Search for the cell housing the specified text and yield its (x, y) center coordinate. 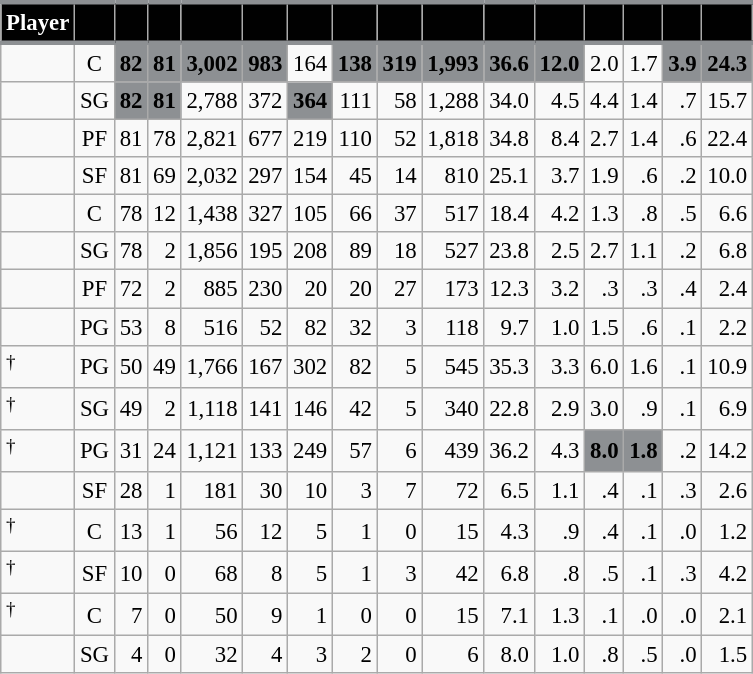
6.9 (727, 408)
6.6 (727, 214)
3.2 (559, 289)
1.8 (644, 451)
208 (310, 251)
69 (164, 176)
181 (212, 491)
1,121 (212, 451)
30 (266, 491)
1.2 (727, 530)
2.5 (559, 251)
Player (38, 22)
12.3 (509, 289)
2.2 (727, 327)
545 (453, 366)
164 (310, 62)
677 (266, 139)
118 (453, 327)
23.8 (509, 251)
1,856 (212, 251)
36.2 (509, 451)
18.4 (509, 214)
133 (266, 451)
527 (453, 251)
1.7 (644, 62)
9.7 (509, 327)
146 (310, 408)
4.4 (604, 101)
297 (266, 176)
34.8 (509, 139)
22.8 (509, 408)
3.7 (559, 176)
2,032 (212, 176)
1,118 (212, 408)
105 (310, 214)
4.5 (559, 101)
885 (212, 289)
7.1 (509, 615)
1,288 (453, 101)
173 (453, 289)
56 (212, 530)
35.3 (509, 366)
66 (354, 214)
364 (310, 101)
319 (400, 62)
53 (130, 327)
12.0 (559, 62)
439 (453, 451)
2.9 (559, 408)
327 (266, 214)
3.3 (559, 366)
31 (130, 451)
1,993 (453, 62)
2.6 (727, 491)
.7 (682, 101)
10.0 (727, 176)
1.6 (644, 366)
45 (354, 176)
2,788 (212, 101)
1.9 (604, 176)
6.0 (604, 366)
138 (354, 62)
154 (310, 176)
302 (310, 366)
219 (310, 139)
110 (354, 139)
37 (400, 214)
9 (266, 615)
810 (453, 176)
2.1 (727, 615)
3.0 (604, 408)
340 (453, 408)
3.9 (682, 62)
58 (400, 101)
3,002 (212, 62)
372 (266, 101)
10.9 (727, 366)
36.6 (509, 62)
25.1 (509, 176)
14.2 (727, 451)
13 (130, 530)
57 (354, 451)
230 (266, 289)
27 (400, 289)
1,818 (453, 139)
2.0 (604, 62)
14 (400, 176)
22.4 (727, 139)
8.4 (559, 139)
6.5 (509, 491)
516 (212, 327)
1,438 (212, 214)
18 (400, 251)
167 (266, 366)
195 (266, 251)
2,821 (212, 139)
68 (212, 573)
1,766 (212, 366)
15.7 (727, 101)
89 (354, 251)
517 (453, 214)
2.4 (727, 289)
24.3 (727, 62)
24 (164, 451)
141 (266, 408)
28 (130, 491)
34.0 (509, 101)
111 (354, 101)
249 (310, 451)
983 (266, 62)
